Determine the [x, y] coordinate at the center of the cell enclosing the given text.  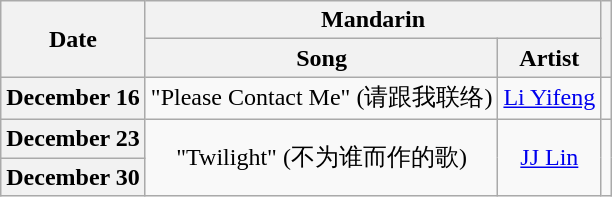
Li Yifeng [550, 98]
December 30 [74, 177]
JJ Lin [550, 157]
December 16 [74, 98]
Artist [550, 58]
Song [322, 58]
"Please Contact Me" (请跟我联络) [322, 98]
Date [74, 39]
December 23 [74, 138]
"Twilight" (不为谁而作的歌) [322, 157]
Mandarin [372, 20]
